Capture the cell that displays the provided text and extract its [x, y] central coordinate. 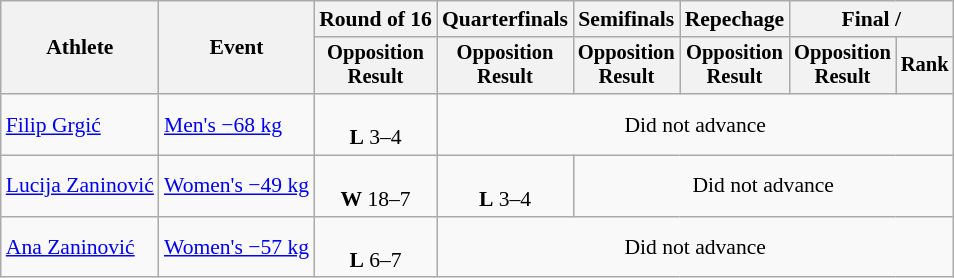
L 6–7 [376, 248]
Final / [871, 19]
Ana Zaninović [80, 248]
W 18–7 [376, 186]
Rank [925, 66]
Event [236, 48]
Quarterfinals [505, 19]
Semifinals [626, 19]
Repechage [735, 19]
Men's −68 kg [236, 124]
Women's −57 kg [236, 248]
Round of 16 [376, 19]
Filip Grgić [80, 124]
Women's −49 kg [236, 186]
Athlete [80, 48]
Lucija Zaninović [80, 186]
